Identify which cell holds the provided text, then report its [x, y] central coordinate. 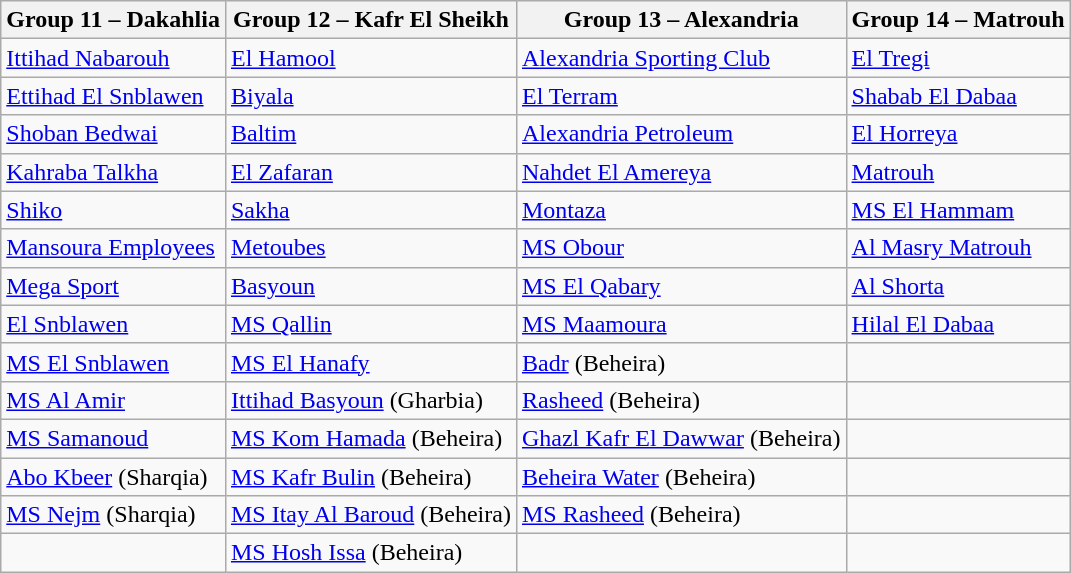
Shiko [114, 210]
Shabab El Dabaa [958, 96]
Group 11 – Dakahlia [114, 20]
Sakha [370, 210]
Alexandria Petroleum [681, 134]
Baltim [370, 134]
Shoban Bedwai [114, 134]
Montaza [681, 210]
MS Kom Hamada (Beheira) [370, 438]
Metoubes [370, 248]
Nahdet El Amereya [681, 172]
Ittihad Basyoun (Gharbia) [370, 400]
Ittihad Nabarouh [114, 58]
Kahraba Talkha [114, 172]
MS El Hanafy [370, 362]
El Snblawen [114, 324]
El Hamool [370, 58]
MS Kafr Bulin (Beheira) [370, 477]
MS El Qabary [681, 286]
Hilal El Dabaa [958, 324]
Group 12 – Kafr El Sheikh [370, 20]
MS Samanoud [114, 438]
Basyoun [370, 286]
Rasheed (Beheira) [681, 400]
Mega Sport [114, 286]
Mansoura Employees [114, 248]
MS Al Amir [114, 400]
Matrouh [958, 172]
Biyala [370, 96]
Abo Kbeer (Sharqia) [114, 477]
MS Hosh Issa (Beheira) [370, 553]
Al Shorta [958, 286]
Beheira Water (Beheira) [681, 477]
MS Nejm (Sharqia) [114, 515]
El Tregi [958, 58]
Group 14 – Matrouh [958, 20]
El Terram [681, 96]
MS Rasheed (Beheira) [681, 515]
MS El Hammam [958, 210]
MS El Snblawen [114, 362]
Al Masry Matrouh [958, 248]
Ettihad El Snblawen [114, 96]
MS Obour [681, 248]
El Horreya [958, 134]
MS Qallin [370, 324]
Ghazl Kafr El Dawwar (Beheira) [681, 438]
MS Itay Al Baroud (Beheira) [370, 515]
El Zafaran [370, 172]
Group 13 – Alexandria [681, 20]
Alexandria Sporting Club [681, 58]
Badr (Beheira) [681, 362]
MS Maamoura [681, 324]
